Provide the [x, y] coordinate of the cell's center where the given text is located.  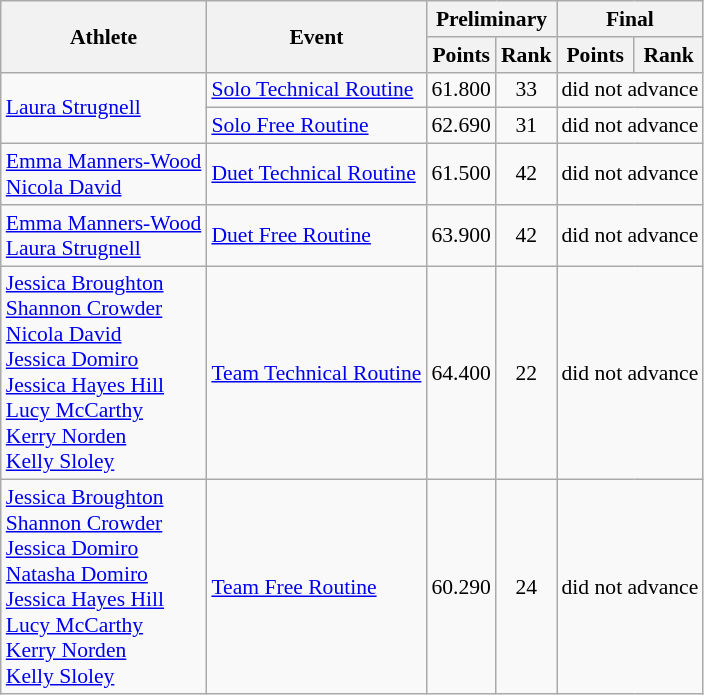
Laura Strugnell [104, 108]
Duet Free Routine [316, 236]
61.500 [460, 174]
64.400 [460, 373]
63.900 [460, 236]
62.690 [460, 126]
Team Free Routine [316, 587]
Jessica BroughtonShannon CrowderNicola DavidJessica DomiroJessica Hayes HillLucy McCarthyKerry NordenKelly Sloley [104, 373]
60.290 [460, 587]
61.800 [460, 90]
Event [316, 36]
Jessica BroughtonShannon CrowderJessica DomiroNatasha DomiroJessica Hayes HillLucy McCarthyKerry NordenKelly Sloley [104, 587]
24 [526, 587]
Solo Technical Routine [316, 90]
Solo Free Routine [316, 126]
Team Technical Routine [316, 373]
Preliminary [491, 19]
Emma Manners-WoodLaura Strugnell [104, 236]
Athlete [104, 36]
22 [526, 373]
33 [526, 90]
Final [630, 19]
Duet Technical Routine [316, 174]
Emma Manners-WoodNicola David [104, 174]
31 [526, 126]
